Detect which cell encompasses the target text, then output its (x, y) center coordinate. 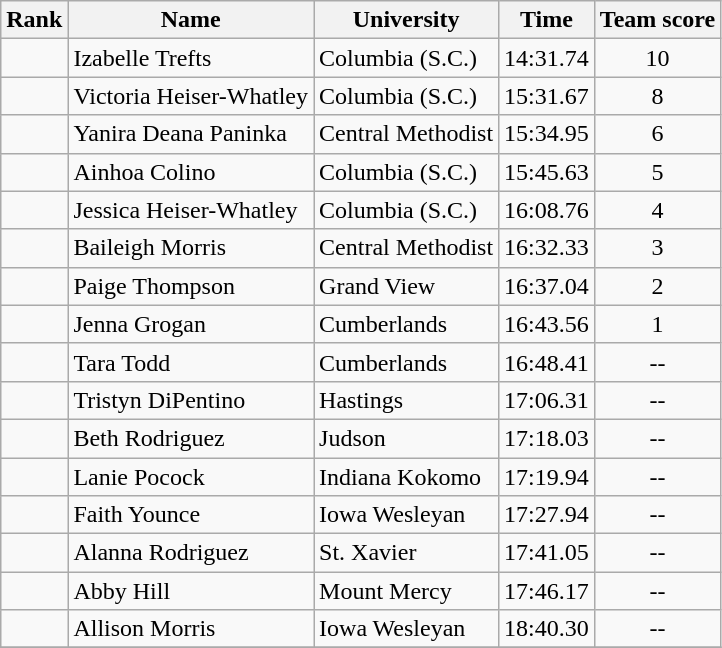
16:08.76 (547, 210)
4 (657, 210)
Mount Mercy (406, 591)
14:31.74 (547, 58)
17:19.94 (547, 477)
2 (657, 286)
Faith Younce (191, 515)
Paige Thompson (191, 286)
Ainhoa Colino (191, 172)
Lanie Pocock (191, 477)
Baileigh Morris (191, 248)
17:06.31 (547, 400)
5 (657, 172)
Indiana Kokomo (406, 477)
Tristyn DiPentino (191, 400)
1 (657, 324)
Jenna Grogan (191, 324)
Time (547, 20)
16:43.56 (547, 324)
St. Xavier (406, 553)
16:32.33 (547, 248)
17:18.03 (547, 438)
Alanna Rodriguez (191, 553)
Hastings (406, 400)
Jessica Heiser-Whatley (191, 210)
Yanira Deana Paninka (191, 134)
15:34.95 (547, 134)
17:46.17 (547, 591)
Grand View (406, 286)
Rank (34, 20)
University (406, 20)
8 (657, 96)
Tara Todd (191, 362)
15:31.67 (547, 96)
10 (657, 58)
6 (657, 134)
3 (657, 248)
16:48.41 (547, 362)
Allison Morris (191, 629)
17:41.05 (547, 553)
Victoria Heiser-Whatley (191, 96)
18:40.30 (547, 629)
Beth Rodriguez (191, 438)
16:37.04 (547, 286)
Name (191, 20)
Team score (657, 20)
15:45.63 (547, 172)
17:27.94 (547, 515)
Judson (406, 438)
Abby Hill (191, 591)
Izabelle Trefts (191, 58)
